From the cell containing the given text, extract its center point as [X, Y] coordinate. 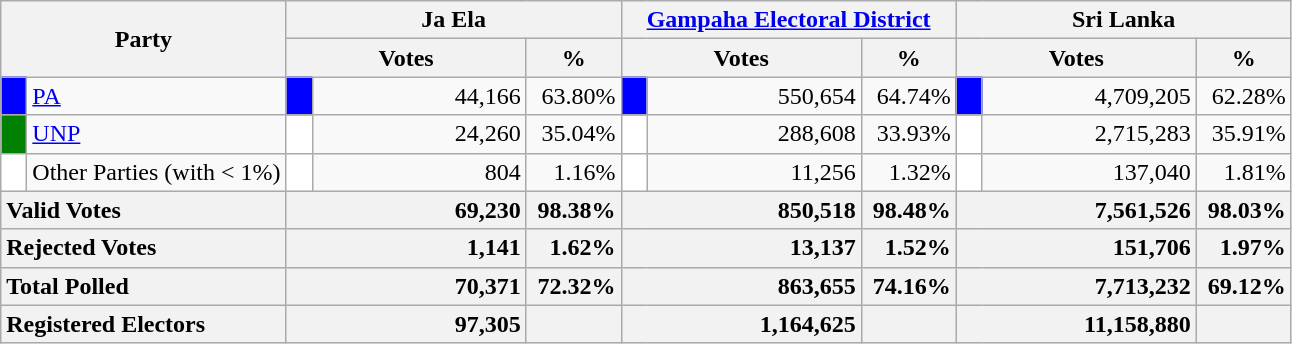
1.97% [1244, 248]
550,654 [754, 96]
UNP [156, 134]
1.16% [574, 172]
804 [419, 172]
69.12% [1244, 286]
70,371 [406, 286]
35.91% [1244, 134]
97,305 [406, 324]
863,655 [741, 286]
4,709,205 [1089, 96]
7,713,232 [1076, 286]
Valid Votes [144, 210]
74.16% [908, 286]
151,706 [1076, 248]
44,166 [419, 96]
11,256 [754, 172]
1.81% [1244, 172]
Rejected Votes [144, 248]
69,230 [406, 210]
33.93% [908, 134]
Party [144, 39]
1,141 [406, 248]
24,260 [419, 134]
11,158,880 [1076, 324]
62.28% [1244, 96]
2,715,283 [1089, 134]
137,040 [1089, 172]
98.03% [1244, 210]
1.62% [574, 248]
98.38% [574, 210]
35.04% [574, 134]
Other Parties (with < 1%) [156, 172]
7,561,526 [1076, 210]
Gampaha Electoral District [788, 20]
PA [156, 96]
288,608 [754, 134]
63.80% [574, 96]
13,137 [741, 248]
1,164,625 [741, 324]
Registered Electors [144, 324]
Ja Ela [454, 20]
1.52% [908, 248]
72.32% [574, 286]
98.48% [908, 210]
Sri Lanka [1124, 20]
64.74% [908, 96]
850,518 [741, 210]
Total Polled [144, 286]
1.32% [908, 172]
